For the text-containing cell, return its midpoint in (X, Y) coordinate format. 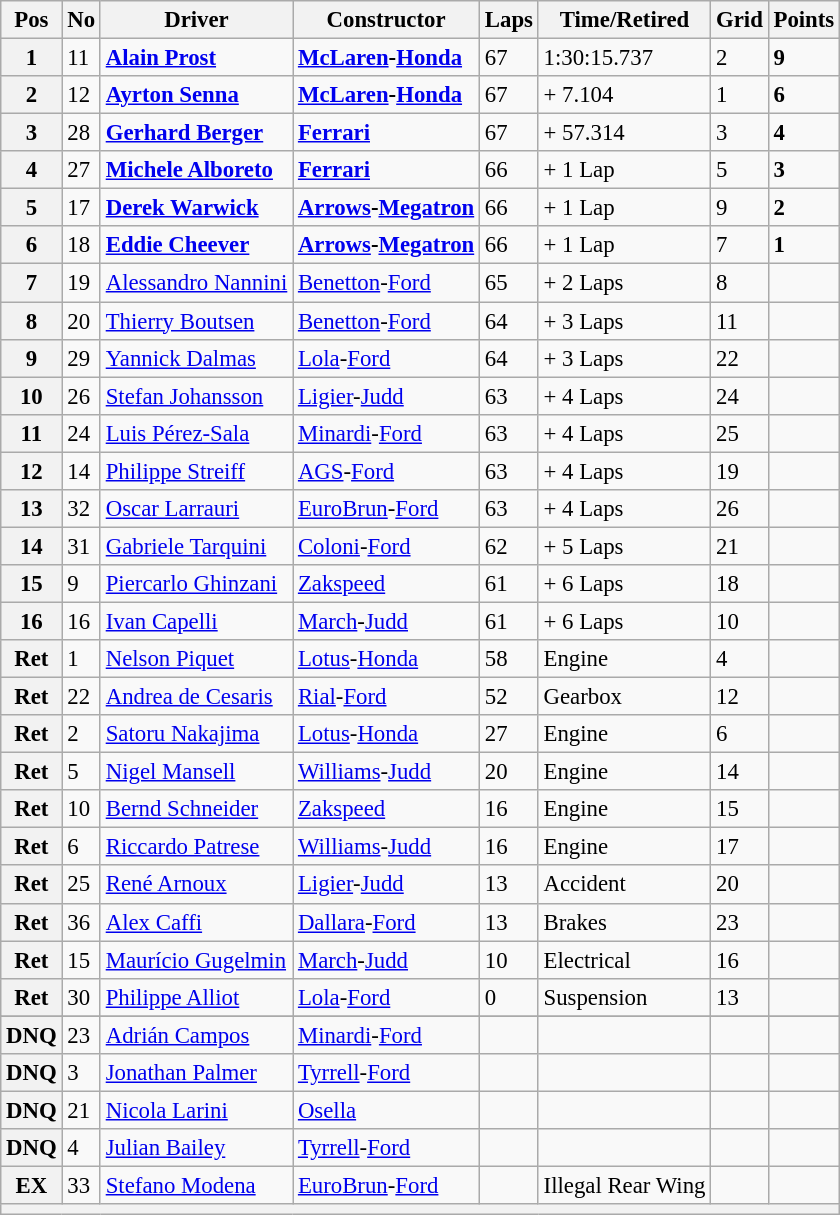
Coloni-Ford (386, 546)
Piercarlo Ghinzani (196, 584)
Stefan Johansson (196, 396)
36 (81, 922)
Nicola Larini (196, 1110)
Points (804, 20)
+ 2 Laps (624, 283)
Bernd Schneider (196, 809)
Adrián Campos (196, 1035)
Accident (624, 885)
32 (81, 509)
Gearbox (624, 697)
Alain Prost (196, 58)
Michele Alboreto (196, 170)
Yannick Dalmas (196, 358)
0 (510, 997)
Julian Bailey (196, 1148)
30 (81, 997)
Maurício Gugelmin (196, 960)
52 (510, 697)
Suspension (624, 997)
Jonathan Palmer (196, 1073)
+ 57.314 (624, 133)
René Arnoux (196, 885)
Ayrton Senna (196, 95)
Gabriele Tarquini (196, 546)
Eddie Cheever (196, 245)
Philippe Alliot (196, 997)
65 (510, 283)
Laps (510, 20)
Dallara-Ford (386, 922)
28 (81, 133)
29 (81, 358)
Nigel Mansell (196, 772)
Alessandro Nannini (196, 283)
Andrea de Cesaris (196, 697)
+ 7.104 (624, 95)
Thierry Boutsen (196, 321)
Illegal Rear Wing (624, 1185)
Osella (386, 1110)
Electrical (624, 960)
Time/Retired (624, 20)
31 (81, 546)
Luis Pérez-Sala (196, 433)
Gerhard Berger (196, 133)
Riccardo Patrese (196, 847)
Grid (740, 20)
Rial-Ford (386, 697)
Stefano Modena (196, 1185)
Oscar Larrauri (196, 509)
Philippe Streiff (196, 471)
Alex Caffi (196, 922)
Derek Warwick (196, 208)
+ 5 Laps (624, 546)
58 (510, 659)
No (81, 20)
Satoru Nakajima (196, 734)
Nelson Piquet (196, 659)
Ivan Capelli (196, 621)
AGS-Ford (386, 471)
Brakes (624, 922)
Pos (32, 20)
33 (81, 1185)
62 (510, 546)
Driver (196, 20)
EX (32, 1185)
1:30:15.737 (624, 58)
Constructor (386, 20)
